Search for the cell housing the specified text and yield its (x, y) center coordinate. 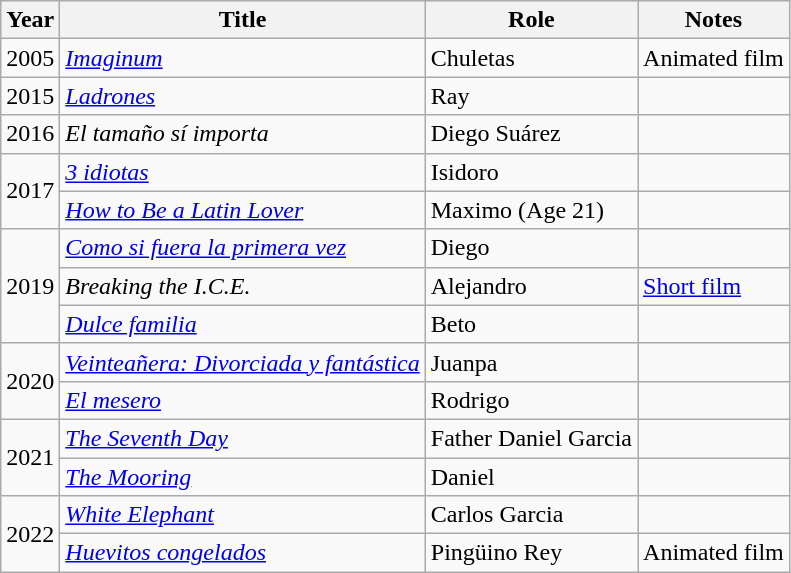
El mesero (242, 400)
Diego (531, 248)
Notes (714, 20)
2017 (30, 191)
Daniel (531, 477)
Alejandro (531, 286)
2015 (30, 96)
Ladrones (242, 96)
Carlos Garcia (531, 515)
2016 (30, 134)
Short film (714, 286)
Rodrigo (531, 400)
2019 (30, 286)
3 idiotas (242, 172)
The Seventh Day (242, 438)
2005 (30, 58)
Imaginum (242, 58)
Maximo (Age 21) (531, 210)
Ray (531, 96)
Juanpa (531, 362)
Beto (531, 324)
2020 (30, 381)
Year (30, 20)
Chuletas (531, 58)
2021 (30, 457)
Huevitos congelados (242, 553)
2022 (30, 534)
Role (531, 20)
Breaking the I.C.E. (242, 286)
How to Be a Latin Lover (242, 210)
Father Daniel Garcia (531, 438)
Isidoro (531, 172)
Title (242, 20)
The Mooring (242, 477)
El tamaño sí importa (242, 134)
Veinteañera: Divorciada y fantástica (242, 362)
Diego Suárez (531, 134)
Pingüino Rey (531, 553)
Dulce familia (242, 324)
Como si fuera la primera vez (242, 248)
White Elephant (242, 515)
